Scan for the cell matching the given text and deliver its (x, y) coordinate at center. 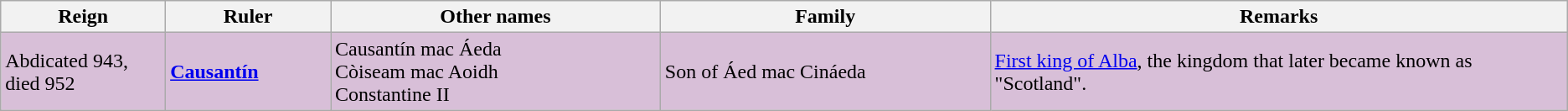
Reign (84, 17)
Abdicated 943, died 952 (84, 71)
Causantín (248, 71)
Causantín mac ÁedaCòiseam mac AoidhConstantine II (495, 71)
Son of Áed mac Cináeda (825, 71)
Remarks (1278, 17)
Family (825, 17)
Ruler (248, 17)
Other names (495, 17)
First king of Alba, the kingdom that later became known as "Scotland". (1278, 71)
